Output the [x, y] coordinate of the center of the cell containing the given text.  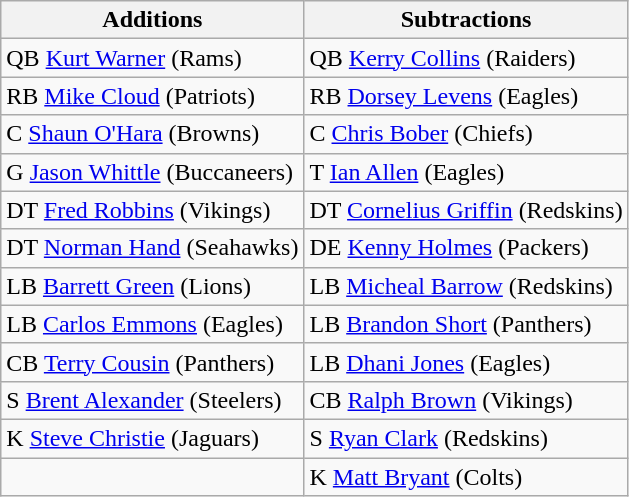
G Jason Whittle (Buccaneers) [152, 172]
RB Mike Cloud (Patriots) [152, 96]
DT Norman Hand (Seahawks) [152, 248]
K Steve Christie (Jaguars) [152, 438]
CB Terry Cousin (Panthers) [152, 362]
Additions [152, 20]
LB Micheal Barrow (Redskins) [466, 286]
QB Kerry Collins (Raiders) [466, 58]
DE Kenny Holmes (Packers) [466, 248]
K Matt Bryant (Colts) [466, 477]
CB Ralph Brown (Vikings) [466, 400]
LB Dhani Jones (Eagles) [466, 362]
LB Barrett Green (Lions) [152, 286]
S Brent Alexander (Steelers) [152, 400]
LB Carlos Emmons (Eagles) [152, 324]
C Shaun O'Hara (Browns) [152, 134]
DT Fred Robbins (Vikings) [152, 210]
Subtractions [466, 20]
T Ian Allen (Eagles) [466, 172]
QB Kurt Warner (Rams) [152, 58]
RB Dorsey Levens (Eagles) [466, 96]
DT Cornelius Griffin (Redskins) [466, 210]
C Chris Bober (Chiefs) [466, 134]
S Ryan Clark (Redskins) [466, 438]
LB Brandon Short (Panthers) [466, 324]
